Scan for the cell matching the given text and deliver its [X, Y] coordinate at center. 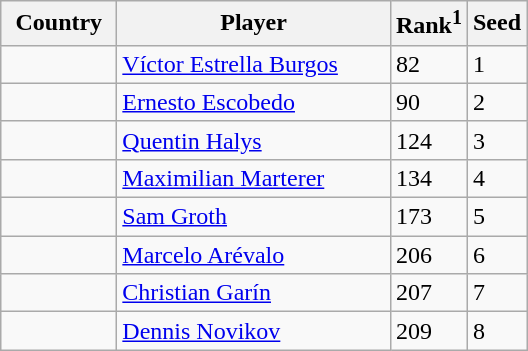
82 [428, 64]
Dennis Novikov [254, 331]
Country [59, 24]
173 [428, 217]
90 [428, 102]
Víctor Estrella Burgos [254, 64]
Rank1 [428, 24]
Seed [496, 24]
Player [254, 24]
Marcelo Arévalo [254, 255]
4 [496, 178]
8 [496, 331]
Quentin Halys [254, 140]
124 [428, 140]
134 [428, 178]
7 [496, 293]
Ernesto Escobedo [254, 102]
3 [496, 140]
209 [428, 331]
6 [496, 255]
206 [428, 255]
207 [428, 293]
5 [496, 217]
Sam Groth [254, 217]
1 [496, 64]
Maximilian Marterer [254, 178]
Christian Garín [254, 293]
2 [496, 102]
